Pinpoint the cell where the given text exists, returning its (x, y) midpoint coordinate. 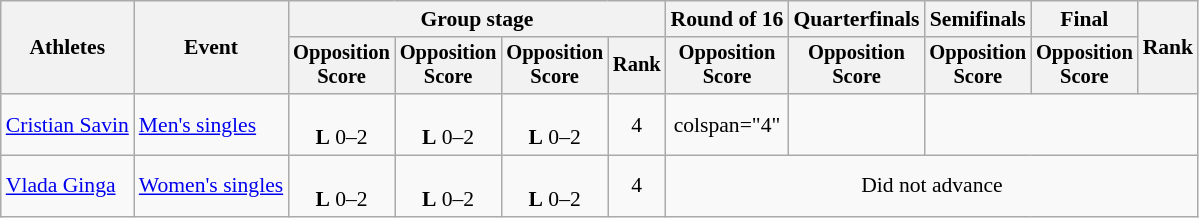
colspan="4" (728, 124)
Vlada Ginga (68, 186)
Semifinals (978, 19)
Group stage (476, 19)
Cristian Savin (68, 124)
Men's singles (211, 124)
Did not advance (932, 186)
Quarterfinals (856, 19)
Final (1084, 19)
Women's singles (211, 186)
Athletes (68, 48)
Event (211, 48)
Round of 16 (728, 19)
